For the text-containing cell, return its midpoint in [X, Y] coordinate format. 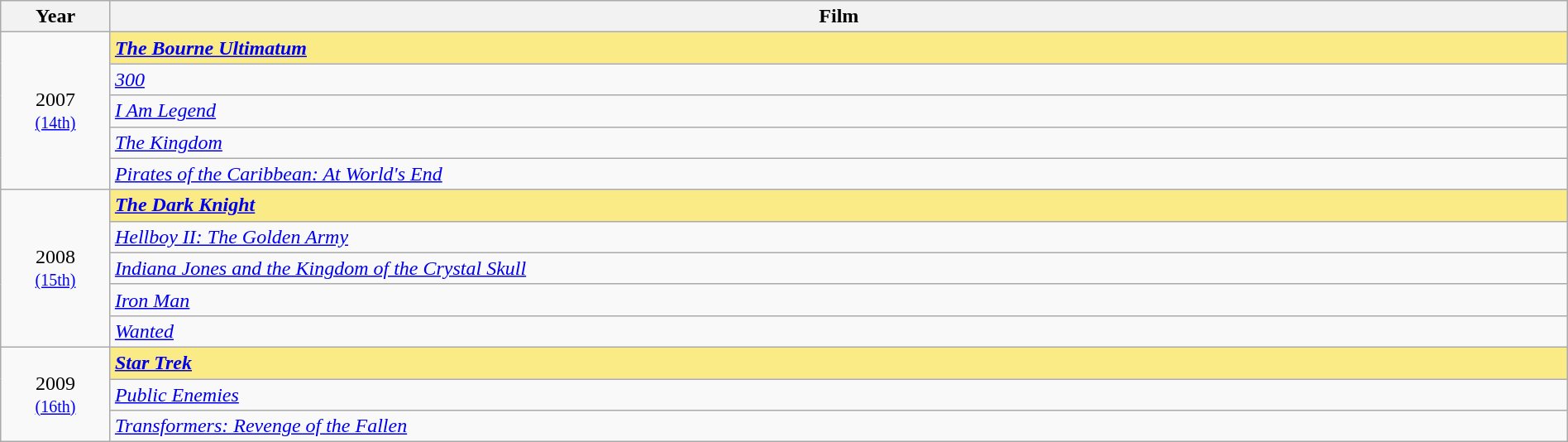
Pirates of the Caribbean: At World's End [839, 174]
I Am Legend [839, 111]
Indiana Jones and the Kingdom of the Crystal Skull [839, 268]
300 [839, 79]
The Kingdom [839, 142]
2007(14th) [56, 111]
The Dark Knight [839, 205]
Wanted [839, 331]
Iron Man [839, 300]
Public Enemies [839, 395]
2008(15th) [56, 268]
Film [839, 17]
Hellboy II: The Golden Army [839, 237]
Star Trek [839, 363]
Transformers: Revenge of the Fallen [839, 426]
The Bourne Ultimatum [839, 48]
Year [56, 17]
2009(16th) [56, 394]
